Pinpoint the cell where the given text exists, returning its [x, y] midpoint coordinate. 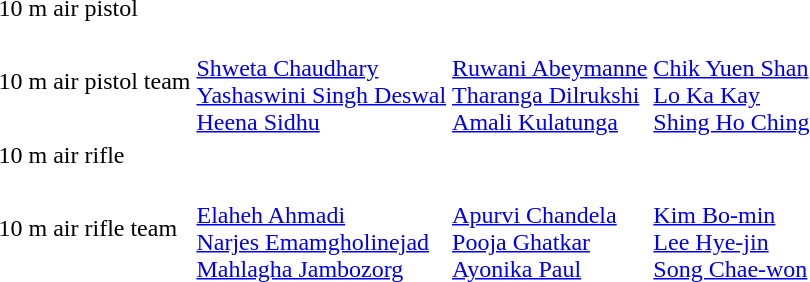
Shweta ChaudharyYashaswini Singh DeswalHeena Sidhu [322, 82]
Ruwani AbeymanneTharanga DilrukshiAmali Kulatunga [550, 82]
